Search for the cell housing the specified text and yield its [X, Y] center coordinate. 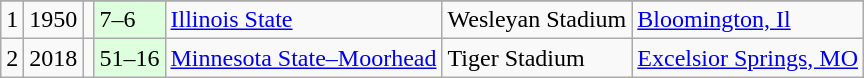
Excelsior Springs, MO [748, 58]
Illinois State [304, 20]
Tiger Stadium [537, 58]
1 [12, 20]
2018 [54, 58]
2 [12, 58]
1950 [54, 20]
Bloomington, Il [748, 20]
Wesleyan Stadium [537, 20]
Minnesota State–Moorhead [304, 58]
51–16 [130, 58]
7–6 [130, 20]
